Pinpoint the cell where the given text exists, returning its [X, Y] midpoint coordinate. 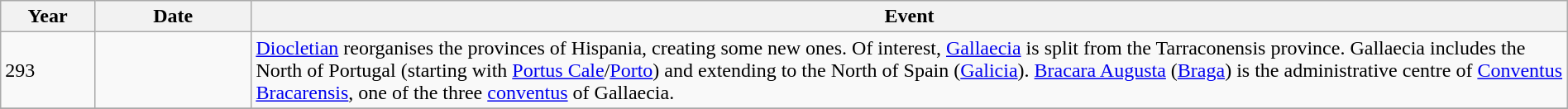
Date [172, 17]
293 [48, 70]
Year [48, 17]
Event [910, 17]
